Locate the cell with the specified text and output its (x, y) center coordinate. 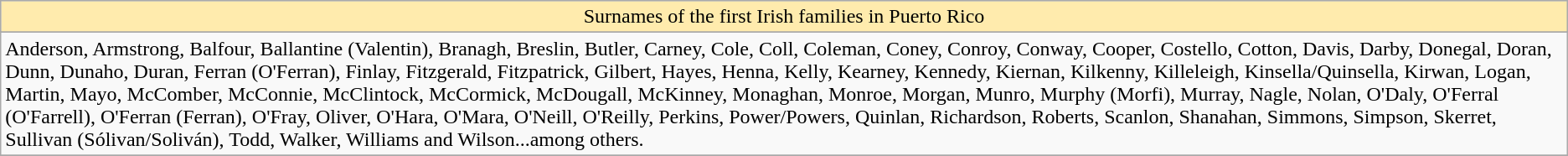
Surnames of the first Irish families in Puerto Rico (784, 17)
